Capture the cell that displays the provided text and extract its (X, Y) central coordinate. 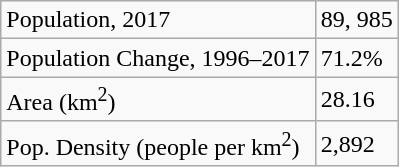
89, 985 (356, 20)
71.2% (356, 58)
2,892 (356, 144)
Population Change, 1996–2017 (158, 58)
Pop. Density (people per km2) (158, 144)
Population, 2017 (158, 20)
Area (km2) (158, 100)
28.16 (356, 100)
